Locate the cell with the specified text and output its [X, Y] center coordinate. 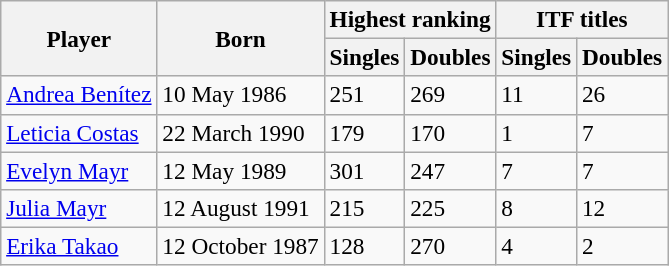
Julia Mayr [79, 208]
170 [450, 133]
Andrea Benítez [79, 95]
ITF titles [582, 19]
4 [536, 246]
Leticia Costas [79, 133]
12 August 1991 [240, 208]
301 [364, 170]
Player [79, 38]
269 [450, 95]
8 [536, 208]
12 October 1987 [240, 246]
128 [364, 246]
12 May 1989 [240, 170]
Born [240, 38]
215 [364, 208]
225 [450, 208]
26 [622, 95]
Erika Takao [79, 246]
Highest ranking [410, 19]
2 [622, 246]
11 [536, 95]
1 [536, 133]
247 [450, 170]
22 March 1990 [240, 133]
251 [364, 95]
12 [622, 208]
179 [364, 133]
10 May 1986 [240, 95]
Evelyn Mayr [79, 170]
270 [450, 246]
